For the text-containing cell, return its midpoint in [x, y] coordinate format. 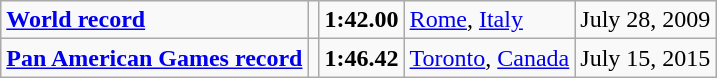
World record [154, 20]
Pan American Games record [154, 58]
1:46.42 [362, 58]
Toronto, Canada [490, 58]
July 28, 2009 [646, 20]
1:42.00 [362, 20]
Rome, Italy [490, 20]
July 15, 2015 [646, 58]
